Provide the [x, y] coordinate of the cell's center where the given text is located.  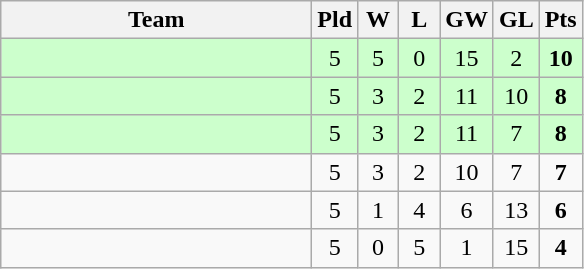
13 [516, 210]
Pld [335, 20]
Team [156, 20]
L [420, 20]
W [378, 20]
GW [467, 20]
GL [516, 20]
Pts [560, 20]
